Pinpoint the cell where the given text exists, returning its [x, y] midpoint coordinate. 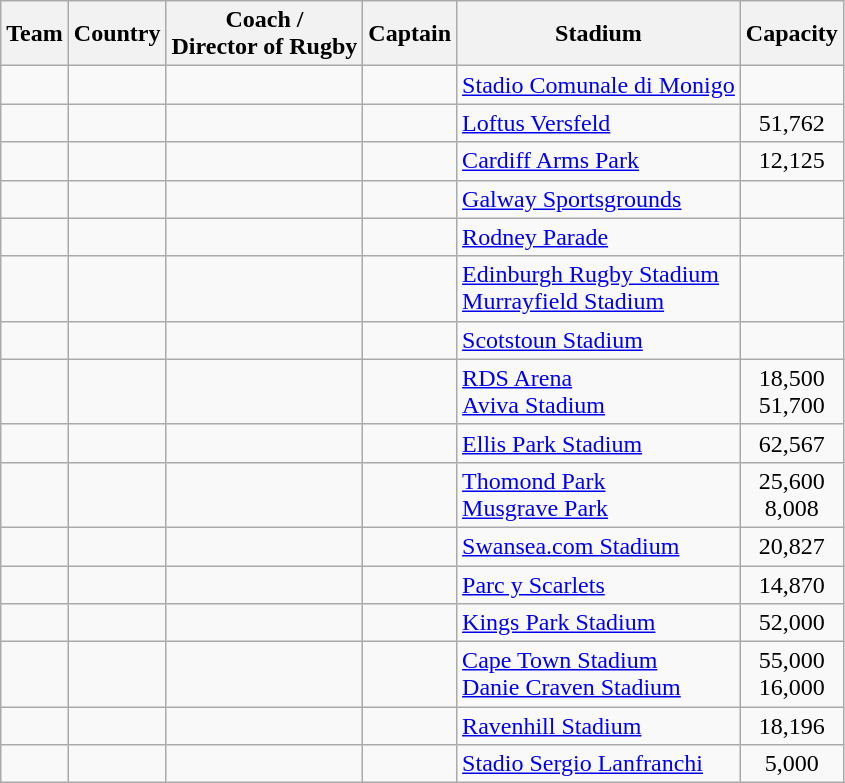
Captain [410, 34]
25,6008,008 [792, 494]
18,196 [792, 726]
Coach /Director of Rugby [264, 34]
52,000 [792, 623]
Parc y Scarlets [599, 585]
Kings Park Stadium [599, 623]
Ravenhill Stadium [599, 726]
Cardiff Arms Park [599, 161]
14,870 [792, 585]
Stadium [599, 34]
Capacity [792, 34]
Swansea.com Stadium [599, 546]
Thomond ParkMusgrave Park [599, 494]
5,000 [792, 764]
Stadio Sergio Lanfranchi [599, 764]
20,827 [792, 546]
51,762 [792, 123]
Scotstoun Stadium [599, 340]
Cape Town StadiumDanie Craven Stadium [599, 674]
Stadio Comunale di Monigo [599, 85]
18,50051,700 [792, 392]
Loftus Versfeld [599, 123]
Country [117, 34]
RDS ArenaAviva Stadium [599, 392]
62,567 [792, 443]
Ellis Park Stadium [599, 443]
12,125 [792, 161]
Edinburgh Rugby StadiumMurrayfield Stadium [599, 288]
55,00016,000 [792, 674]
Team [35, 34]
Rodney Parade [599, 237]
Galway Sportsgrounds [599, 199]
